Pinpoint the cell where the given text exists, returning its [x, y] midpoint coordinate. 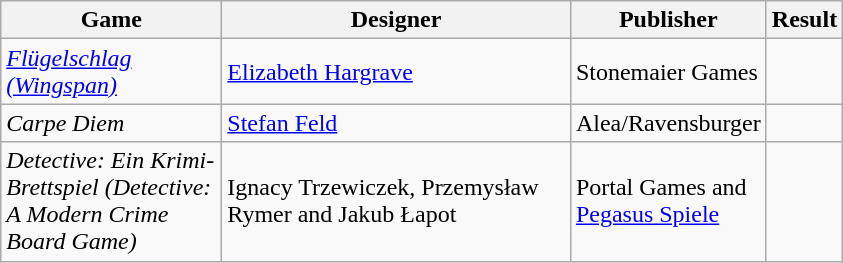
Stonemaier Games [668, 72]
Game [112, 20]
Stefan Feld [396, 123]
Elizabeth Hargrave [396, 72]
Portal Games and Pegasus Spiele [668, 202]
Ignacy Trzewiczek, Przemysław Rymer and Jakub Łapot [396, 202]
Result [804, 20]
Publisher [668, 20]
Alea/Ravensburger [668, 123]
Detective: Ein Krimi-Brettspiel (Detective: A Modern Crime Board Game) [112, 202]
Designer [396, 20]
Flügelschlag (Wingspan) [112, 72]
Carpe Diem [112, 123]
